Extract the (x, y) coordinate from the center of the cell holding the provided text.  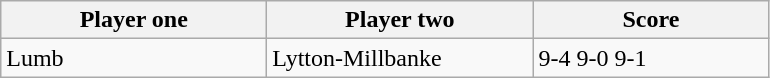
Lumb (134, 58)
Score (651, 20)
Lytton-Millbanke (400, 58)
Player one (134, 20)
Player two (400, 20)
9-4 9-0 9-1 (651, 58)
